Provide the [x, y] coordinate of the cell's center where the given text is located.  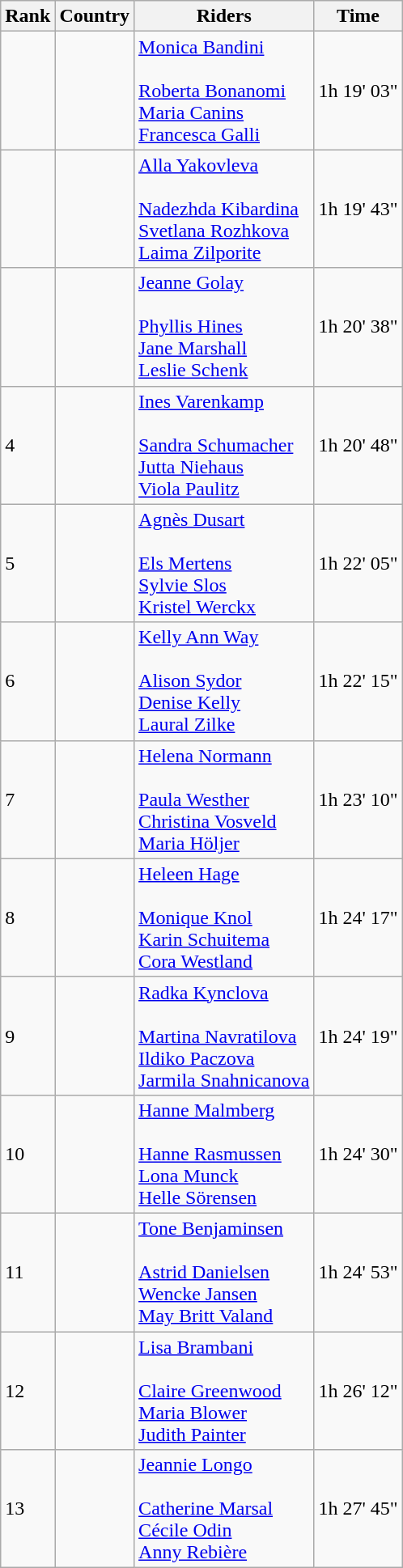
1h 24' 17" [358, 917]
Hanne MalmbergHanne Rasmussen Lona Munck Helle Sörensen [224, 1154]
Monica BandiniRoberta Bonanomi Maria Canins Francesca Galli [224, 91]
9 [28, 1036]
1h 26' 12" [358, 1391]
Jeanne GolayPhyllis Hines Jane Marshall Leslie Schenk [224, 327]
12 [28, 1391]
1h 24' 19" [358, 1036]
1h 19' 03" [358, 91]
Heleen HageMonique Knol Karin Schuitema Cora Westland [224, 917]
1h 19' 43" [358, 209]
4 [28, 445]
Radka KynclovaMartina Navratilova Ildiko Paczova Jarmila Snahnicanova [224, 1036]
Alla YakovlevaNadezhda Kibardina Svetlana Rozhkova Laima Zilporite [224, 209]
Time [358, 16]
1h 27' 45" [358, 1509]
1h 20' 48" [358, 445]
1h 20' 38" [358, 327]
6 [28, 681]
1h 24' 53" [358, 1272]
1h 22' 05" [358, 563]
Riders [224, 16]
11 [28, 1272]
Kelly Ann WayAlison Sydor Denise Kelly Laural Zilke [224, 681]
Tone BenjaminsenAstrid Danielsen Wencke Jansen May Britt Valand [224, 1272]
1h 22' 15" [358, 681]
10 [28, 1154]
13 [28, 1509]
Country [95, 16]
7 [28, 799]
Helena NormannPaula Westher Christina Vosveld Maria Höljer [224, 799]
5 [28, 563]
Rank [28, 16]
Agnès DusartEls Mertens Sylvie Slos Kristel Werckx [224, 563]
Jeannie LongoCatherine Marsal Cécile Odin Anny Rebière [224, 1509]
Lisa BrambaniClaire Greenwood Maria Blower Judith Painter [224, 1391]
8 [28, 917]
1h 23' 10" [358, 799]
1h 24' 30" [358, 1154]
Ines VarenkampSandra Schumacher Jutta Niehaus Viola Paulitz [224, 445]
